Determine the (x, y) coordinate at the center of the cell enclosing the given text.  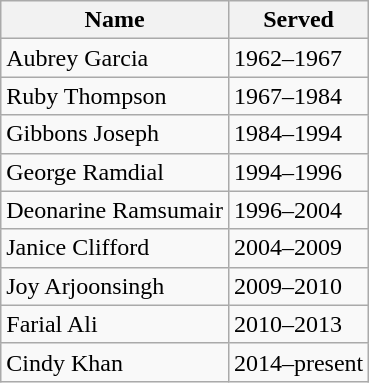
Gibbons Joseph (115, 134)
1962–1967 (298, 58)
2010–2013 (298, 324)
1994–1996 (298, 172)
2004–2009 (298, 248)
Aubrey Garcia (115, 58)
Cindy Khan (115, 362)
1967–1984 (298, 96)
1996–2004 (298, 210)
Janice Clifford (115, 248)
2009–2010 (298, 286)
Joy Arjoonsingh (115, 286)
Name (115, 20)
Served (298, 20)
Ruby Thompson (115, 96)
1984–1994 (298, 134)
Deonarine Ramsumair (115, 210)
George Ramdial (115, 172)
Farial Ali (115, 324)
2014–present (298, 362)
